Identify which cell holds the provided text, then report its [X, Y] central coordinate. 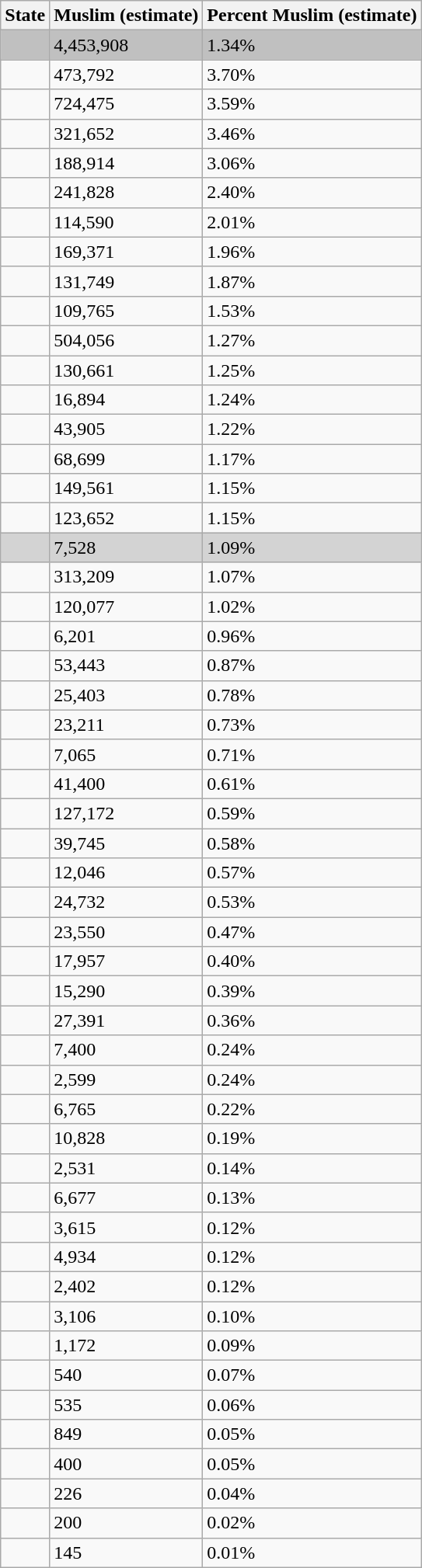
0.22% [312, 1109]
200 [126, 1523]
109,765 [126, 311]
0.04% [312, 1493]
0.10% [312, 1316]
1.53% [312, 311]
1.09% [312, 548]
0.39% [312, 991]
State [25, 16]
Percent Muslim (estimate) [312, 16]
1.34% [312, 45]
23,550 [126, 932]
7,528 [126, 548]
535 [126, 1405]
0.61% [312, 784]
12,046 [126, 873]
1.24% [312, 400]
3,615 [126, 1227]
149,561 [126, 488]
41,400 [126, 784]
0.09% [312, 1346]
0.13% [312, 1198]
0.40% [312, 961]
Muslim (estimate) [126, 16]
504,056 [126, 340]
0.19% [312, 1139]
1,172 [126, 1346]
0.06% [312, 1405]
7,065 [126, 754]
17,957 [126, 961]
1.87% [312, 281]
2,531 [126, 1168]
3,106 [126, 1316]
1.07% [312, 577]
321,652 [126, 134]
2,599 [126, 1080]
15,290 [126, 991]
473,792 [126, 75]
6,765 [126, 1109]
724,475 [126, 104]
4,453,908 [126, 45]
16,894 [126, 400]
114,590 [126, 222]
0.47% [312, 932]
3.70% [312, 75]
540 [126, 1375]
0.87% [312, 666]
241,828 [126, 193]
1.96% [312, 252]
3.59% [312, 104]
0.96% [312, 636]
2,402 [126, 1286]
313,209 [126, 577]
25,403 [126, 695]
123,652 [126, 518]
0.36% [312, 1020]
43,905 [126, 429]
0.53% [312, 902]
0.01% [312, 1552]
4,934 [126, 1257]
130,661 [126, 370]
24,732 [126, 902]
145 [126, 1552]
6,677 [126, 1198]
1.02% [312, 607]
0.58% [312, 843]
400 [126, 1464]
0.78% [312, 695]
1.22% [312, 429]
3.06% [312, 163]
0.71% [312, 754]
39,745 [126, 843]
0.59% [312, 813]
0.14% [312, 1168]
2.01% [312, 222]
3.46% [312, 134]
0.02% [312, 1523]
2.40% [312, 193]
0.73% [312, 725]
120,077 [126, 607]
27,391 [126, 1020]
7,400 [126, 1050]
1.25% [312, 370]
1.27% [312, 340]
1.17% [312, 459]
23,211 [126, 725]
169,371 [126, 252]
188,914 [126, 163]
0.57% [312, 873]
131,749 [126, 281]
68,699 [126, 459]
127,172 [126, 813]
53,443 [126, 666]
6,201 [126, 636]
226 [126, 1493]
10,828 [126, 1139]
0.07% [312, 1375]
849 [126, 1434]
